Provide the (x, y) coordinate of the cell's center where the given text is located.  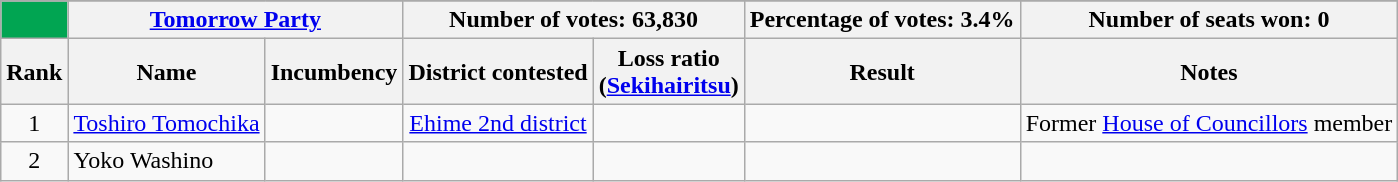
Loss ratio(Sekihairitsu) (668, 72)
Ehime 2nd district (498, 123)
Former House of Councillors member (1209, 123)
Number of seats won: 0 (1209, 20)
Notes (1209, 72)
Name (166, 72)
Rank (34, 72)
Percentage of votes: 3.4% (882, 20)
2 (34, 161)
Result (882, 72)
District contested (498, 72)
Tomorrow Party (236, 20)
Incumbency (334, 72)
Toshiro Tomochika (166, 123)
1 (34, 123)
Number of votes: 63,830 (574, 20)
Yoko Washino (166, 161)
